Detect which cell encompasses the target text, then output its [X, Y] center coordinate. 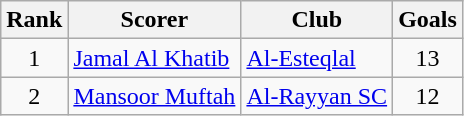
Club [317, 20]
2 [34, 96]
Al-Esteqlal [317, 58]
Al-Rayyan SC [317, 96]
1 [34, 58]
Goals [428, 20]
13 [428, 58]
12 [428, 96]
Mansoor Muftah [154, 96]
Jamal Al Khatib [154, 58]
Scorer [154, 20]
Rank [34, 20]
